Pinpoint the cell where the given text exists, returning its [X, Y] midpoint coordinate. 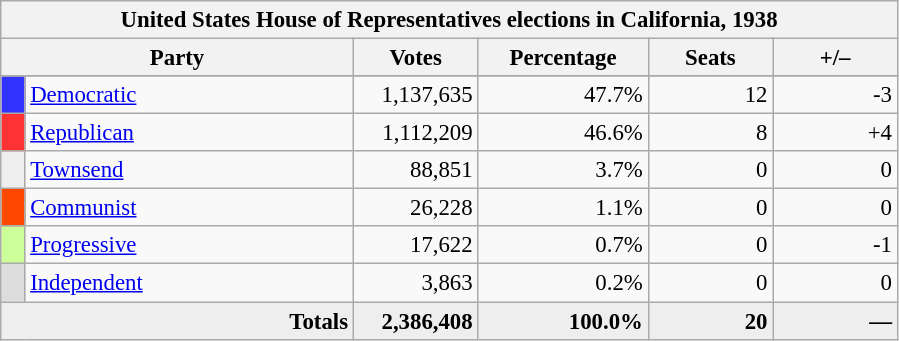
2,386,408 [416, 321]
Votes [416, 58]
3.7% [563, 170]
Communist [189, 208]
0.7% [563, 245]
Democratic [189, 95]
Republican [189, 133]
Independent [189, 283]
47.7% [563, 95]
12 [710, 95]
17,622 [416, 245]
-1 [836, 245]
26,228 [416, 208]
1,137,635 [416, 95]
Seats [710, 58]
46.6% [563, 133]
0.2% [563, 283]
Percentage [563, 58]
+4 [836, 133]
-3 [836, 95]
88,851 [416, 170]
+/– [836, 58]
3,863 [416, 283]
100.0% [563, 321]
1,112,209 [416, 133]
— [836, 321]
1.1% [563, 208]
Party [178, 58]
Progressive [189, 245]
Totals [178, 321]
Townsend [189, 170]
8 [710, 133]
United States House of Representatives elections in California, 1938 [450, 20]
20 [710, 321]
